Output the (x, y) coordinate of the center of the cell containing the given text.  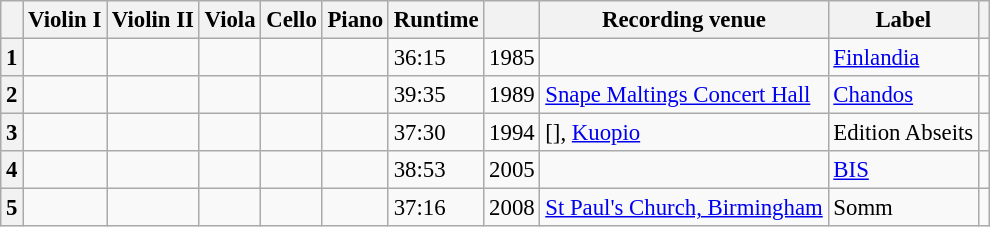
Edition Abseits (903, 133)
39:35 (436, 95)
Label (903, 20)
St Paul's Church, Birmingham (684, 208)
1994 (512, 133)
2005 (512, 170)
1985 (512, 58)
[], Kuopio (684, 133)
Chandos (903, 95)
5 (12, 208)
2 (12, 95)
Recording venue (684, 20)
38:53 (436, 170)
BIS (903, 170)
Runtime (436, 20)
Viola (230, 20)
37:16 (436, 208)
Somm (903, 208)
Violin I (65, 20)
4 (12, 170)
Finlandia (903, 58)
Violin II (154, 20)
1 (12, 58)
1989 (512, 95)
Cello (292, 20)
Piano (355, 20)
37:30 (436, 133)
3 (12, 133)
Snape Maltings Concert Hall (684, 95)
2008 (512, 208)
36:15 (436, 58)
